Identify which cell holds the provided text, then report its (X, Y) central coordinate. 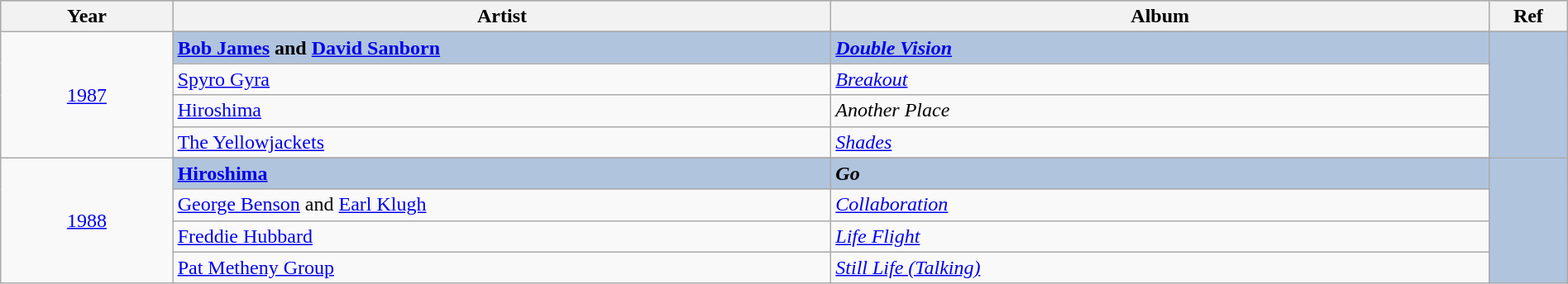
Album (1160, 17)
Freddie Hubbard (502, 236)
1987 (87, 95)
Go (1160, 173)
Year (87, 17)
Breakout (1160, 79)
Collaboration (1160, 205)
Double Vision (1160, 48)
Still Life (Talking) (1160, 267)
1988 (87, 220)
George Benson and Earl Klugh (502, 205)
The Yellowjackets (502, 142)
Shades (1160, 142)
Ref (1528, 17)
Pat Metheny Group (502, 267)
Life Flight (1160, 236)
Spyro Gyra (502, 79)
Another Place (1160, 111)
Bob James and David Sanborn (502, 48)
Artist (502, 17)
